Determine the [X, Y] coordinate at the center of the cell enclosing the given text.  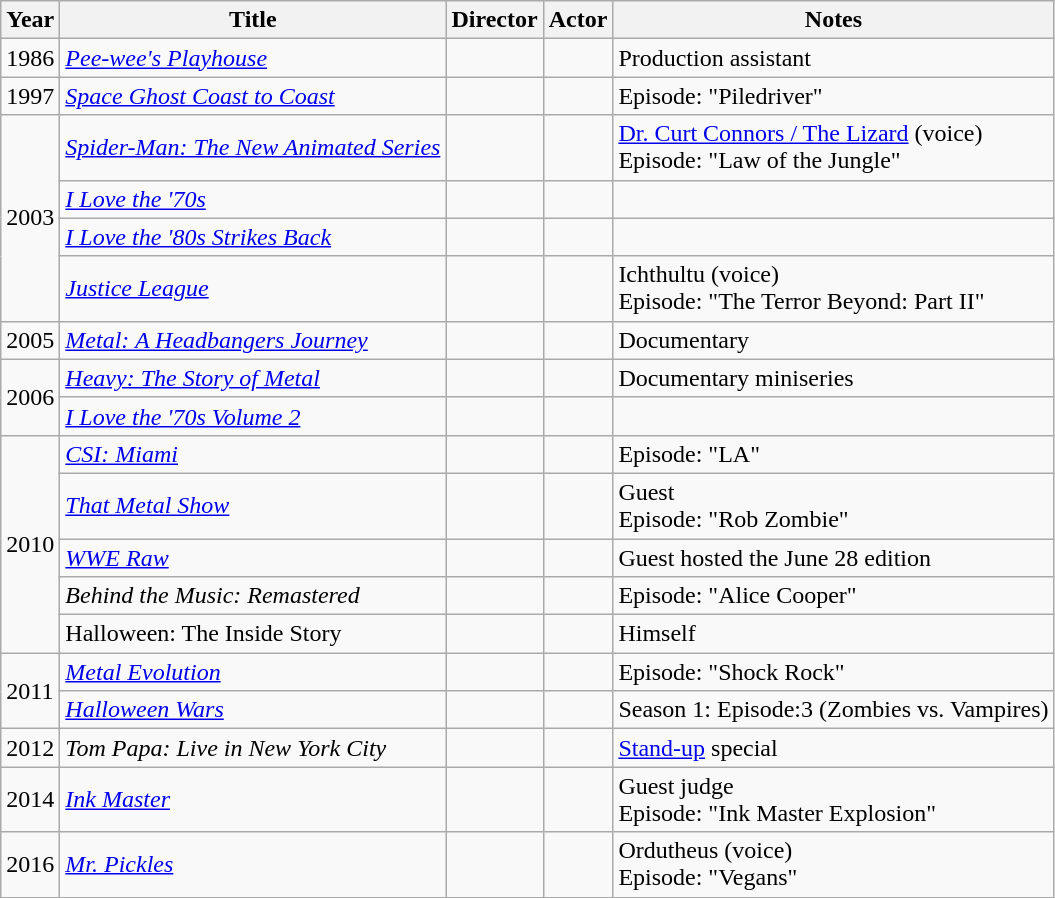
Title [253, 20]
2006 [30, 397]
2012 [30, 748]
Episode: "Piledriver" [834, 96]
1997 [30, 96]
Behind the Music: Remastered [253, 596]
Director [494, 20]
WWE Raw [253, 557]
Heavy: The Story of Metal [253, 378]
CSI: Miami [253, 454]
Justice League [253, 288]
Pee-wee's Playhouse [253, 58]
Episode: "Alice Cooper" [834, 596]
Stand-up special [834, 748]
Metal Evolution [253, 672]
Episode: "Shock Rock" [834, 672]
Year [30, 20]
I Love the '70s Volume 2 [253, 416]
2014 [30, 800]
Guest judgeEpisode: "Ink Master Explosion" [834, 800]
Documentary miniseries [834, 378]
Himself [834, 634]
Production assistant [834, 58]
Notes [834, 20]
Actor [578, 20]
1986 [30, 58]
Season 1: Episode:3 (Zombies vs. Vampires) [834, 710]
Spider-Man: The New Animated Series [253, 148]
I Love the '80s Strikes Back [253, 237]
2005 [30, 340]
Metal: A Headbangers Journey [253, 340]
Mr. Pickles [253, 864]
Ichthultu (voice)Episode: "The Terror Beyond: Part II" [834, 288]
2003 [30, 218]
Halloween: The Inside Story [253, 634]
Ink Master [253, 800]
I Love the '70s [253, 199]
That Metal Show [253, 506]
Episode: "LA" [834, 454]
Tom Papa: Live in New York City [253, 748]
Ordutheus (voice)Episode: "Vegans" [834, 864]
2010 [30, 544]
Guest hosted the June 28 edition [834, 557]
2011 [30, 691]
Halloween Wars [253, 710]
2016 [30, 864]
Documentary [834, 340]
GuestEpisode: "Rob Zombie" [834, 506]
Space Ghost Coast to Coast [253, 96]
Dr. Curt Connors / The Lizard (voice)Episode: "Law of the Jungle" [834, 148]
